Return (X, Y) of the center of cell containing provided text 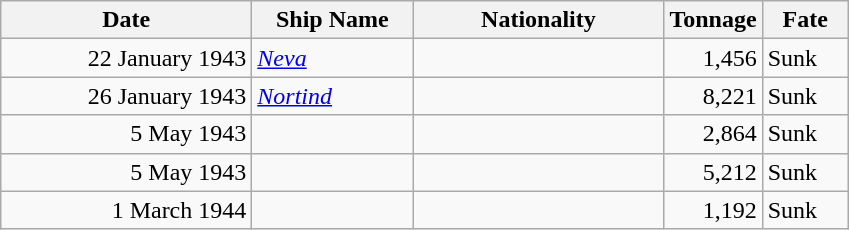
1,192 (713, 210)
Tonnage (713, 20)
Nortind (332, 96)
Ship Name (332, 20)
Neva (332, 58)
8,221 (713, 96)
Nationality (538, 20)
26 January 1943 (126, 96)
1 March 1944 (126, 210)
Date (126, 20)
Fate (805, 20)
5,212 (713, 172)
1,456 (713, 58)
2,864 (713, 134)
22 January 1943 (126, 58)
